Identify which cell holds the provided text, then report its [x, y] central coordinate. 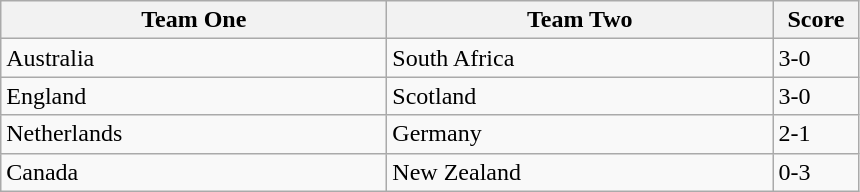
Canada [194, 172]
Germany [580, 134]
2-1 [816, 134]
Team One [194, 20]
New Zealand [580, 172]
Netherlands [194, 134]
Team Two [580, 20]
0-3 [816, 172]
Australia [194, 58]
Scotland [580, 96]
Score [816, 20]
England [194, 96]
South Africa [580, 58]
